Pinpoint the cell where the given text exists, returning its (x, y) midpoint coordinate. 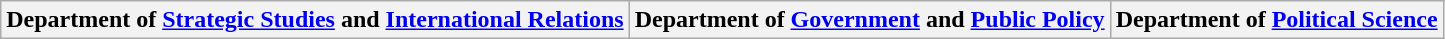
Department of Political Science (1276, 20)
Department of Government and Public Policy (870, 20)
Department of Strategic Studies and International Relations (315, 20)
